Pinpoint the cell where the given text exists, returning its (x, y) midpoint coordinate. 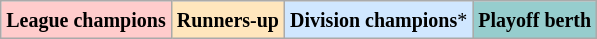
League champions (86, 20)
Division champions* (379, 20)
Runners-up (228, 20)
Playoff berth (535, 20)
